Find where the given text appears and provide that cell's center as (X, Y) coordinate. 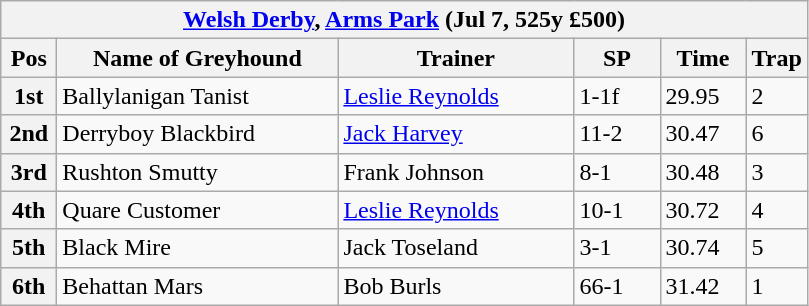
30.72 (703, 210)
Frank Johnson (456, 172)
Trainer (456, 58)
Trap (776, 58)
Quare Customer (198, 210)
31.42 (703, 286)
29.95 (703, 96)
Time (703, 58)
5th (29, 248)
2nd (29, 134)
11-2 (617, 134)
1-1f (617, 96)
Pos (29, 58)
3-1 (617, 248)
4th (29, 210)
6 (776, 134)
SP (617, 58)
1st (29, 96)
3rd (29, 172)
Jack Toseland (456, 248)
3 (776, 172)
10-1 (617, 210)
Name of Greyhound (198, 58)
Derryboy Blackbird (198, 134)
1 (776, 286)
Jack Harvey (456, 134)
6th (29, 286)
8-1 (617, 172)
4 (776, 210)
5 (776, 248)
2 (776, 96)
Bob Burls (456, 286)
Welsh Derby, Arms Park (Jul 7, 525y £500) (404, 20)
30.74 (703, 248)
66-1 (617, 286)
Ballylanigan Tanist (198, 96)
Black Mire (198, 248)
Rushton Smutty (198, 172)
Behattan Mars (198, 286)
30.47 (703, 134)
30.48 (703, 172)
